Scan for the cell matching the given text and deliver its [x, y] coordinate at center. 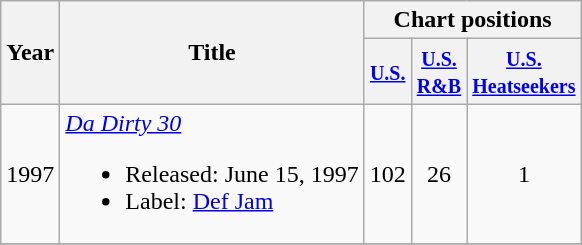
Title [212, 52]
Da Dirty 30Released: June 15, 1997Label: Def Jam [212, 174]
U.S. [388, 72]
102 [388, 174]
1997 [30, 174]
U.S.R&B [439, 72]
U.S.Heatseekers [524, 72]
Chart positions [472, 20]
1 [524, 174]
Year [30, 52]
26 [439, 174]
